Identify which cell holds the provided text, then report its (x, y) central coordinate. 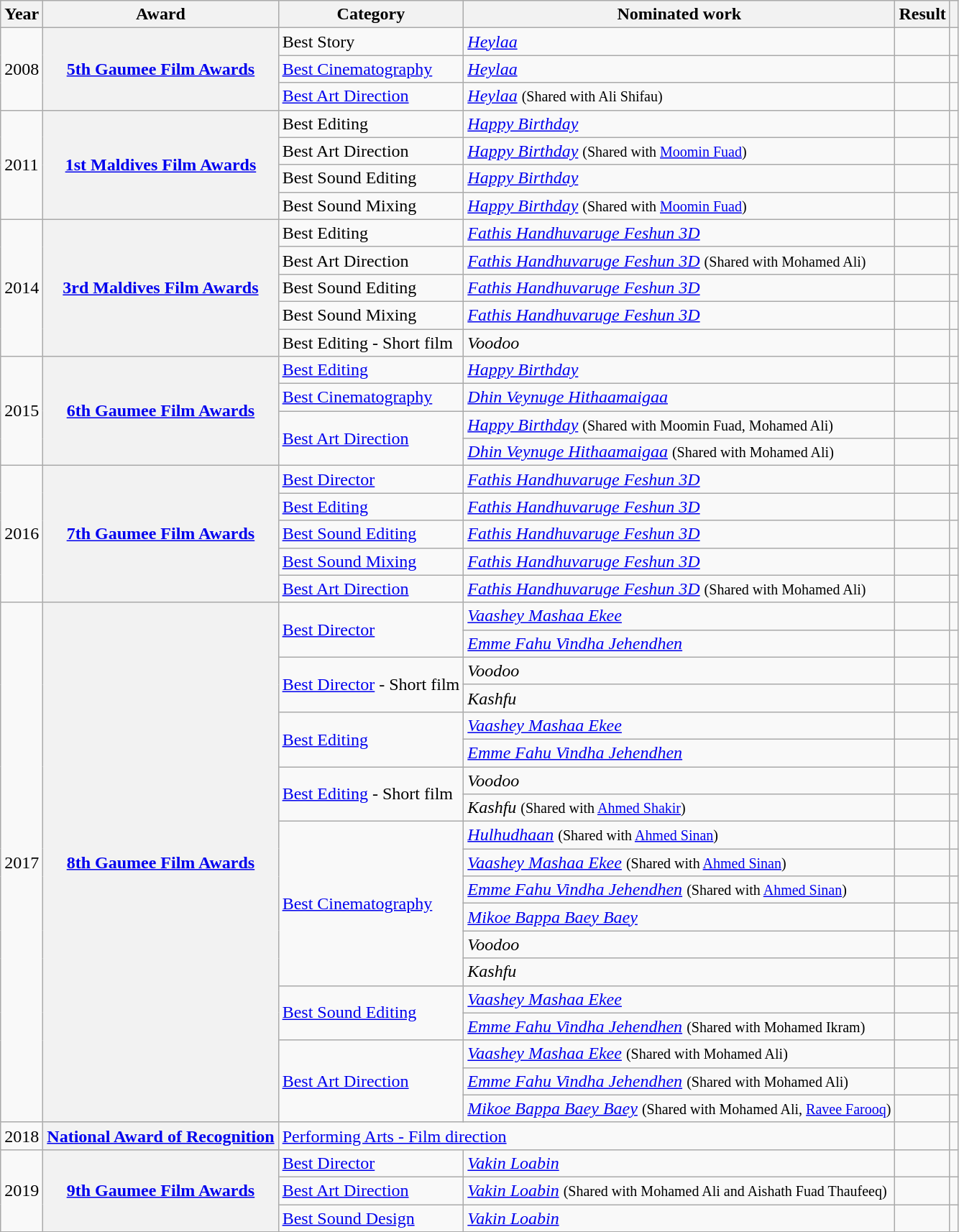
Emme Fahu Vindha Jehendhen (Shared with Mohamed Ikram) (679, 1026)
Happy Birthday (Shared with Moomin Fuad, Mohamed Ali) (679, 425)
Best Director - Short film (371, 684)
Category (371, 14)
2018 (22, 1136)
Nominated work (679, 14)
Emme Fahu Vindha Jehendhen (Shared with Mohamed Ali) (679, 1081)
2017 (22, 863)
Vakin Loabin (Shared with Mohamed Ali and Aishath Fuad Thaufeeq) (679, 1190)
Mikoe Bappa Baey Baey (Shared with Mohamed Ali, Ravee Farooq) (679, 1108)
Emme Fahu Vindha Jehendhen (Shared with Ahmed Sinan) (679, 890)
Result (922, 14)
Hulhudhaan (Shared with Ahmed Sinan) (679, 835)
7th Gaumee Film Awards (161, 534)
1st Maldives Film Awards (161, 165)
2016 (22, 534)
2015 (22, 411)
National Award of Recognition (161, 1136)
Best Story (371, 42)
Heylaa (Shared with Ali Shifau) (679, 96)
Performing Arts - Film direction (587, 1136)
Year (22, 14)
Award (161, 14)
2008 (22, 69)
6th Gaumee Film Awards (161, 411)
Mikoe Bappa Baey Baey (679, 917)
9th Gaumee Film Awards (161, 1190)
2014 (22, 288)
2011 (22, 165)
3rd Maldives Film Awards (161, 288)
Kashfu (Shared with Ahmed Shakir) (679, 808)
Dhin Veynuge Hithaamaigaa (679, 397)
Vaashey Mashaa Ekee (Shared with Mohamed Ali) (679, 1054)
8th Gaumee Film Awards (161, 863)
Vaashey Mashaa Ekee (Shared with Ahmed Sinan) (679, 863)
Dhin Veynuge Hithaamaigaa (Shared with Mohamed Ali) (679, 452)
5th Gaumee Film Awards (161, 69)
2019 (22, 1190)
Best Sound Design (371, 1218)
